Identify which cell holds the provided text, then report its (X, Y) central coordinate. 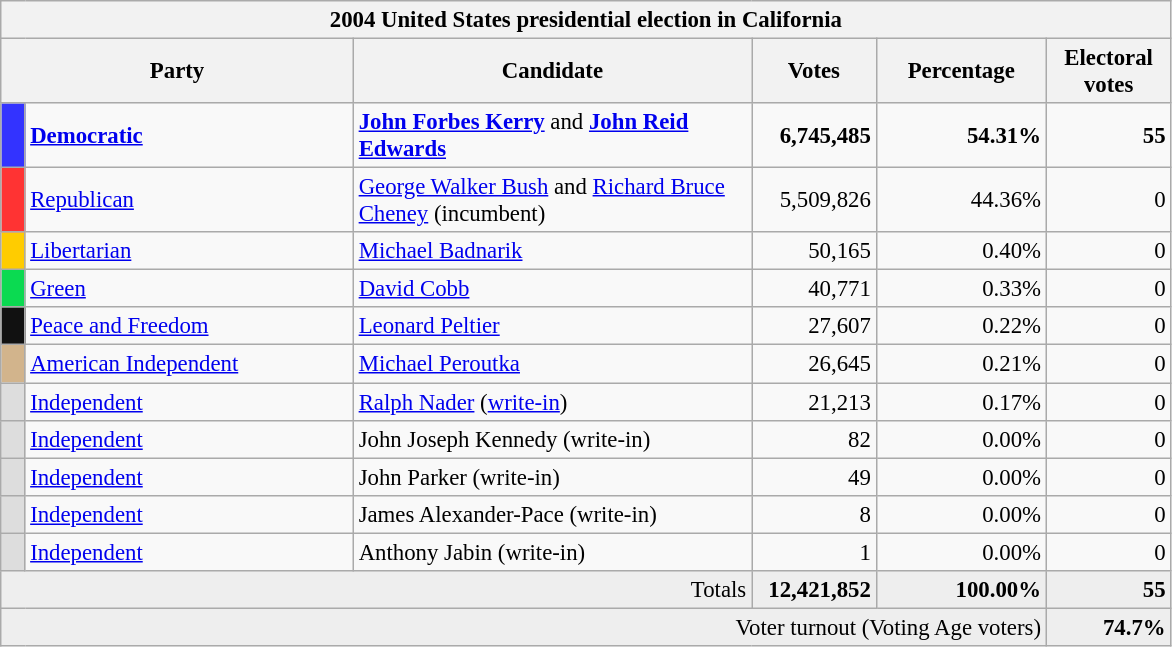
Ralph Nader (write-in) (552, 402)
21,213 (814, 402)
Michael Badnarik (552, 251)
Totals (376, 590)
0.22% (961, 327)
Democratic (189, 136)
Percentage (961, 72)
6,745,485 (814, 136)
Party (178, 72)
44.36% (961, 200)
49 (814, 477)
George Walker Bush and Richard Bruce Cheney (incumbent) (552, 200)
Michael Peroutka (552, 364)
12,421,852 (814, 590)
54.31% (961, 136)
0.33% (961, 289)
100.00% (961, 590)
82 (814, 439)
5,509,826 (814, 200)
50,165 (814, 251)
Anthony Jabin (write-in) (552, 552)
26,645 (814, 364)
John Forbes Kerry and John Reid Edwards (552, 136)
Libertarian (189, 251)
0.40% (961, 251)
40,771 (814, 289)
John Joseph Kennedy (write-in) (552, 439)
Electoral votes (1108, 72)
Republican (189, 200)
0.17% (961, 402)
2004 United States presidential election in California (586, 20)
Green (189, 289)
74.7% (1108, 627)
27,607 (814, 327)
0.21% (961, 364)
Leonard Peltier (552, 327)
Votes (814, 72)
8 (814, 514)
John Parker (write-in) (552, 477)
Candidate (552, 72)
American Independent (189, 364)
James Alexander-Pace (write-in) (552, 514)
Peace and Freedom (189, 327)
1 (814, 552)
Voter turnout (Voting Age voters) (524, 627)
David Cobb (552, 289)
